Locate the cell with the specified text and output its [x, y] center coordinate. 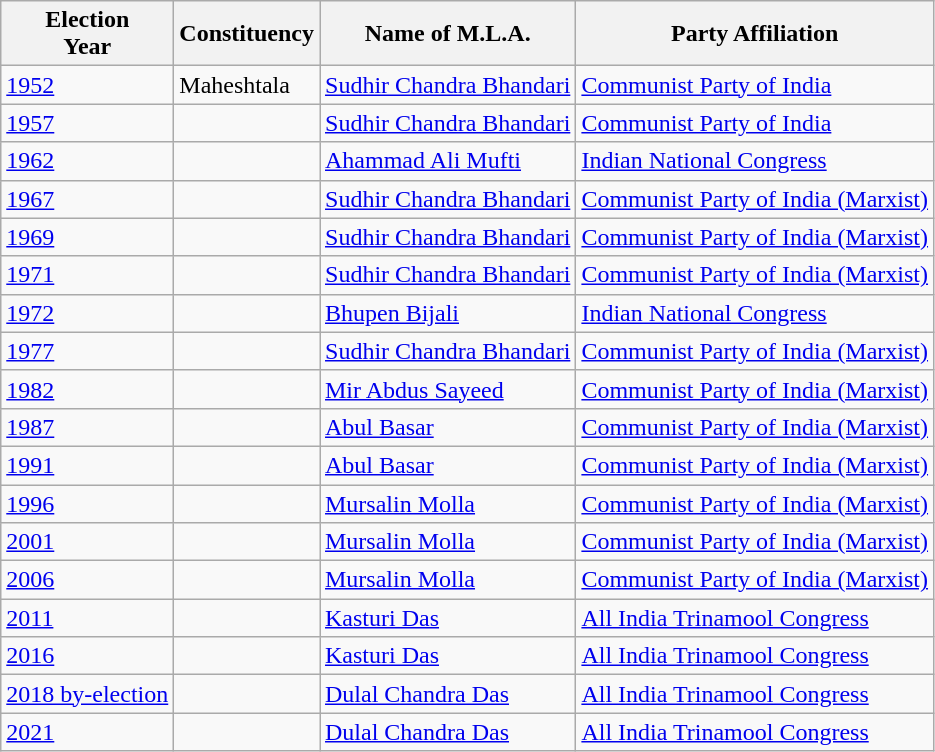
Constituency [247, 34]
Bhupen Bijali [448, 313]
1972 [88, 313]
1996 [88, 503]
1987 [88, 427]
Name of M.L.A. [448, 34]
1962 [88, 161]
Party Affiliation [755, 34]
1982 [88, 389]
2001 [88, 542]
1977 [88, 351]
Election Year [88, 34]
Maheshtala [247, 85]
2011 [88, 618]
1967 [88, 199]
1957 [88, 123]
Ahammad Ali Mufti [448, 161]
2018 by-election [88, 694]
2006 [88, 580]
1952 [88, 85]
1971 [88, 275]
1991 [88, 465]
2021 [88, 732]
Mir Abdus Sayeed [448, 389]
1969 [88, 237]
2016 [88, 656]
